Provide the (X, Y) coordinate of the cell's center where the given text is located.  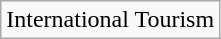
International Tourism (110, 20)
